Output the (X, Y) coordinate of the center of the cell containing the given text.  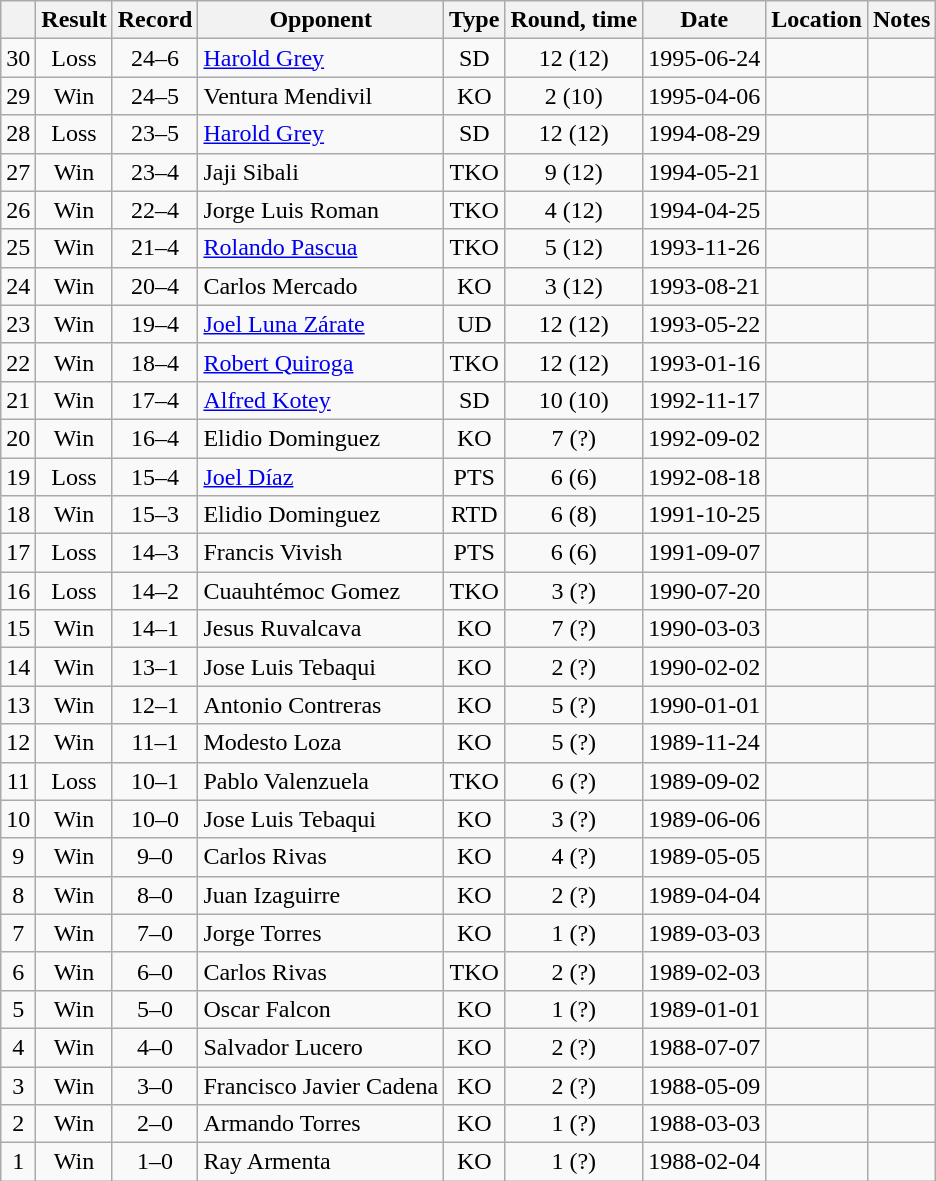
17–4 (155, 400)
10–0 (155, 819)
12–1 (155, 705)
1 (18, 1162)
23–5 (155, 134)
5 (12) (574, 248)
6 (?) (574, 781)
10–1 (155, 781)
20–4 (155, 286)
1988-02-04 (704, 1162)
Jesus Ruvalcava (321, 629)
Location (817, 20)
Modesto Loza (321, 743)
17 (18, 553)
Ray Armenta (321, 1162)
20 (18, 438)
1–0 (155, 1162)
1991-10-25 (704, 515)
Opponent (321, 20)
4 (?) (574, 857)
24–5 (155, 96)
Rolando Pascua (321, 248)
Salvador Lucero (321, 1047)
26 (18, 210)
15–4 (155, 477)
12 (18, 743)
2 (18, 1124)
1994-04-25 (704, 210)
19–4 (155, 324)
10 (18, 819)
2–0 (155, 1124)
1989-06-06 (704, 819)
24–6 (155, 58)
7 (18, 933)
15–3 (155, 515)
3–0 (155, 1085)
1993-11-26 (704, 248)
1992-09-02 (704, 438)
1990-03-03 (704, 629)
Francis Vivish (321, 553)
Robert Quiroga (321, 362)
1994-05-21 (704, 172)
21 (18, 400)
1989-04-04 (704, 895)
RTD (474, 515)
1988-07-07 (704, 1047)
Date (704, 20)
9 (18, 857)
14–3 (155, 553)
Carlos Mercado (321, 286)
1993-01-16 (704, 362)
11–1 (155, 743)
2 (10) (574, 96)
Joel Luna Zárate (321, 324)
23 (18, 324)
Jorge Torres (321, 933)
Alfred Kotey (321, 400)
Juan Izaguirre (321, 895)
10 (10) (574, 400)
6–0 (155, 971)
3 (18, 1085)
1989-03-03 (704, 933)
Notes (901, 20)
23–4 (155, 172)
1992-08-18 (704, 477)
1988-03-03 (704, 1124)
Ventura Mendivil (321, 96)
1989-01-01 (704, 1009)
5 (18, 1009)
Pablo Valenzuela (321, 781)
Oscar Falcon (321, 1009)
8 (18, 895)
18 (18, 515)
14–1 (155, 629)
28 (18, 134)
1994-08-29 (704, 134)
1990-01-01 (704, 705)
UD (474, 324)
30 (18, 58)
27 (18, 172)
16 (18, 591)
15 (18, 629)
9–0 (155, 857)
4 (18, 1047)
1990-07-20 (704, 591)
1993-05-22 (704, 324)
1990-02-02 (704, 667)
5–0 (155, 1009)
1992-11-17 (704, 400)
1991-09-07 (704, 553)
6 (8) (574, 515)
Joel Díaz (321, 477)
29 (18, 96)
1993-08-21 (704, 286)
Antonio Contreras (321, 705)
11 (18, 781)
4–0 (155, 1047)
1988-05-09 (704, 1085)
9 (12) (574, 172)
Francisco Javier Cadena (321, 1085)
Jorge Luis Roman (321, 210)
4 (12) (574, 210)
22 (18, 362)
14–2 (155, 591)
Record (155, 20)
1995-06-24 (704, 58)
1989-05-05 (704, 857)
1989-02-03 (704, 971)
1995-04-06 (704, 96)
18–4 (155, 362)
Cuauhtémoc Gomez (321, 591)
8–0 (155, 895)
22–4 (155, 210)
25 (18, 248)
24 (18, 286)
Result (74, 20)
1989-11-24 (704, 743)
Type (474, 20)
14 (18, 667)
Round, time (574, 20)
6 (18, 971)
Jaji Sibali (321, 172)
21–4 (155, 248)
13 (18, 705)
19 (18, 477)
16–4 (155, 438)
7–0 (155, 933)
13–1 (155, 667)
Armando Torres (321, 1124)
3 (12) (574, 286)
1989-09-02 (704, 781)
